Return the [x, y] coordinate for the center point of the cell that contains the specified text.  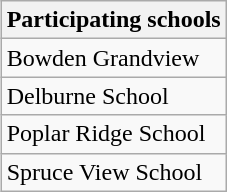
Spruce View School [114, 172]
Poplar Ridge School [114, 134]
Participating schools [114, 20]
Bowden Grandview [114, 58]
Delburne School [114, 96]
